Provide the (X, Y) coordinate of the cell's center where the given text is located.  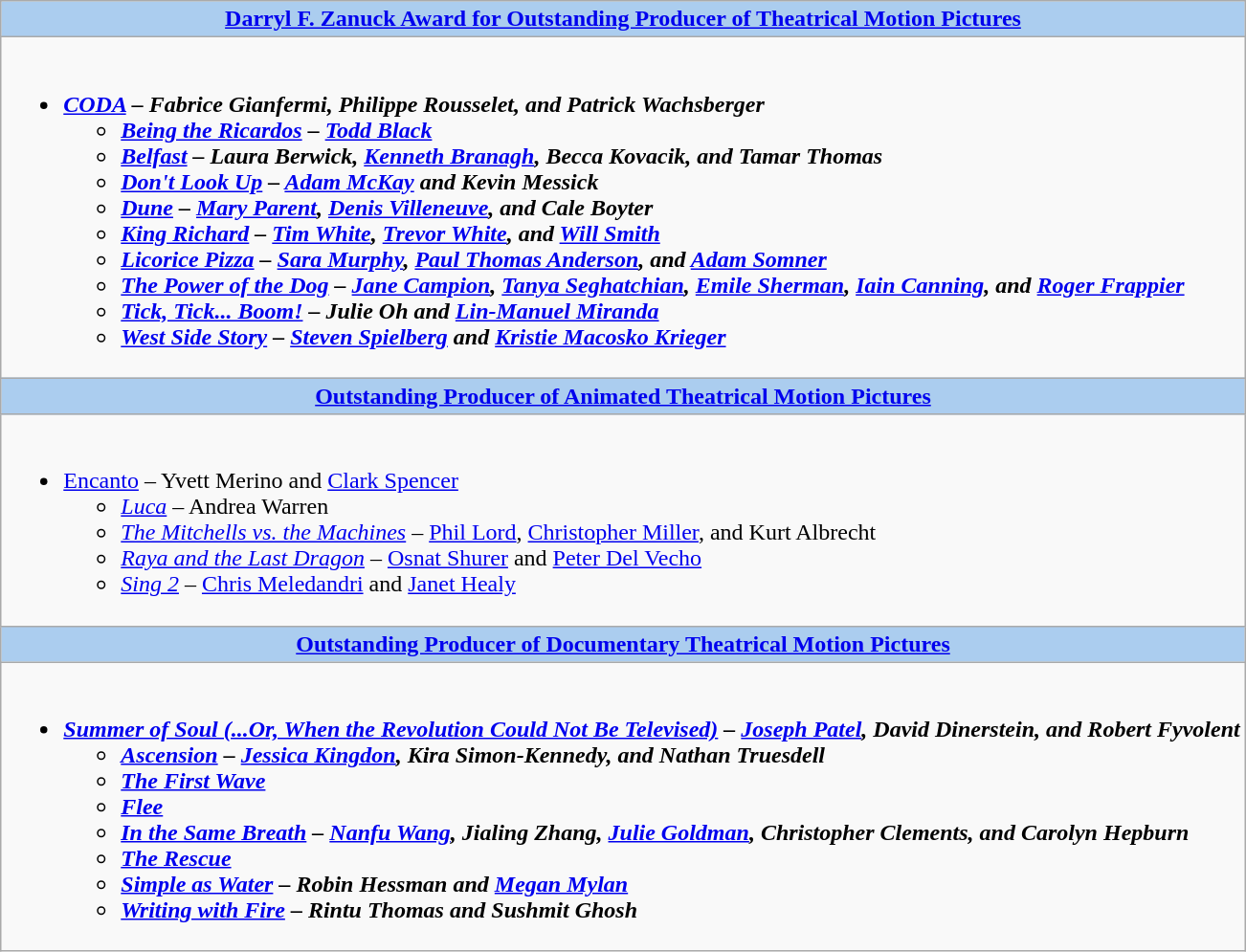
Outstanding Producer of Documentary Theatrical Motion Pictures (623, 644)
Outstanding Producer of Animated Theatrical Motion Pictures (623, 396)
Darryl F. Zanuck Award for Outstanding Producer of Theatrical Motion Pictures (623, 19)
